Output the (x, y) coordinate of the center of the cell containing the given text.  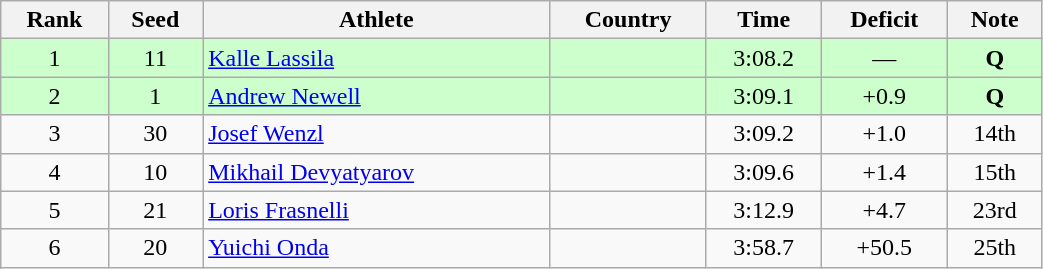
3 (54, 134)
Yuichi Onda (376, 248)
Country (628, 20)
Deficit (884, 20)
15th (994, 172)
30 (155, 134)
20 (155, 248)
6 (54, 248)
+1.0 (884, 134)
Rank (54, 20)
Loris Frasnelli (376, 210)
2 (54, 96)
Seed (155, 20)
3:12.9 (764, 210)
23rd (994, 210)
Josef Wenzl (376, 134)
5 (54, 210)
+4.7 (884, 210)
Kalle Lassila (376, 58)
4 (54, 172)
+0.9 (884, 96)
Mikhail Devyatyarov (376, 172)
3:58.7 (764, 248)
14th (994, 134)
10 (155, 172)
Note (994, 20)
— (884, 58)
11 (155, 58)
3:09.1 (764, 96)
Athlete (376, 20)
3:09.2 (764, 134)
Time (764, 20)
3:09.6 (764, 172)
+50.5 (884, 248)
+1.4 (884, 172)
21 (155, 210)
Andrew Newell (376, 96)
25th (994, 248)
3:08.2 (764, 58)
